Find where the given text appears and provide that cell's center as (x, y) coordinate. 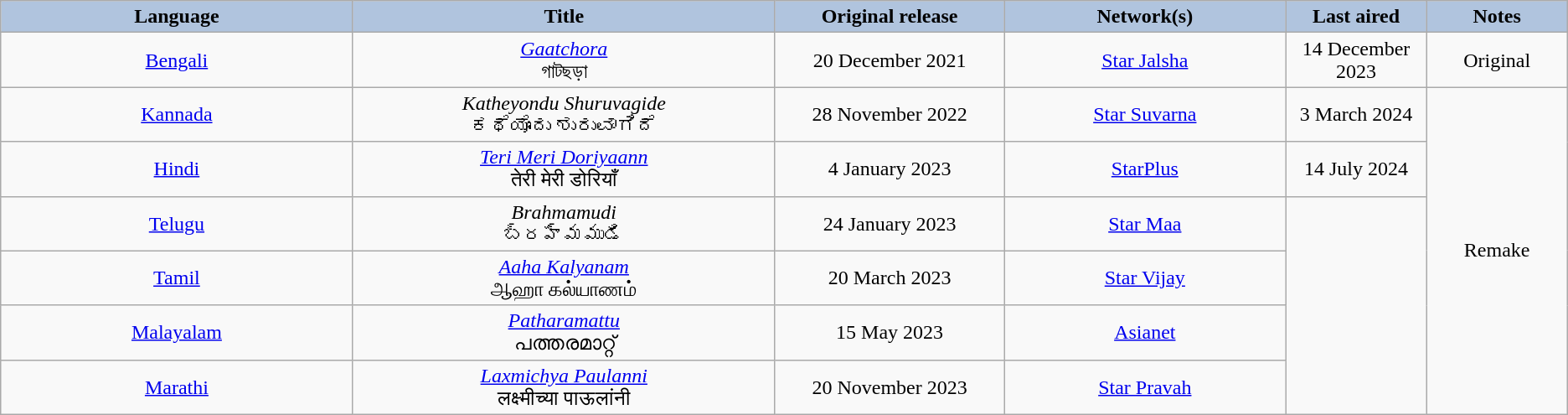
20 March 2023 (890, 278)
Star Suvarna (1145, 114)
StarPlus (1145, 169)
Gaatchora গাটছড়া (564, 60)
Language (177, 17)
Kannada (177, 114)
Aaha Kalyanam ஆஹா கல்யாணம் (564, 278)
Tamil (177, 278)
Star Vijay (1145, 278)
Notes (1497, 17)
Marathi (177, 387)
24 January 2023 (890, 223)
Star Maa (1145, 223)
Katheyondu Shuruvagide ಕಥೆಯೊಂದು ಶುರುವಾಗಿದೆ (564, 114)
Hindi (177, 169)
Bengali (177, 60)
Remake (1497, 251)
Last aired (1356, 17)
20 December 2021 (890, 60)
15 May 2023 (890, 332)
Star Jalsha (1145, 60)
14 December 2023 (1356, 60)
Malayalam (177, 332)
Brahmamudi బ్రహ్మముడి (564, 223)
Laxmichya Paulanni लक्ष्मीच्या पाऊलांनी (564, 387)
28 November 2022 (890, 114)
20 November 2023 (890, 387)
Asianet (1145, 332)
Title (564, 17)
Teri Meri Doriyaann तेरी मेरी डोरियाँ (564, 169)
14 July 2024 (1356, 169)
Network(s) (1145, 17)
Original (1497, 60)
3 March 2024 (1356, 114)
Patharamattu പത്തരമാറ്റ് (564, 332)
Telugu (177, 223)
Original release (890, 17)
Star Pravah (1145, 387)
4 January 2023 (890, 169)
